For the text-containing cell, return its midpoint in [x, y] coordinate format. 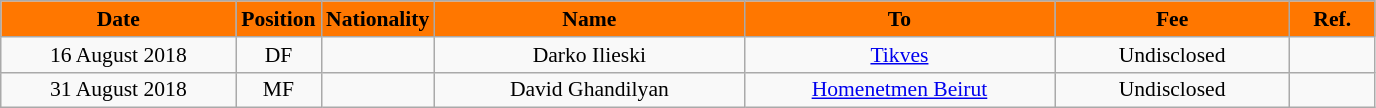
Ref. [1332, 19]
Darko Ilieski [589, 55]
31 August 2018 [118, 90]
Homenetmen Beirut [899, 90]
To [899, 19]
David Ghandilyan [589, 90]
16 August 2018 [118, 55]
MF [278, 90]
Fee [1172, 19]
Tikves [899, 55]
Nationality [378, 19]
Position [278, 19]
Name [589, 19]
Date [118, 19]
DF [278, 55]
